Provide the [x, y] coordinate of the cell's center where the given text is located.  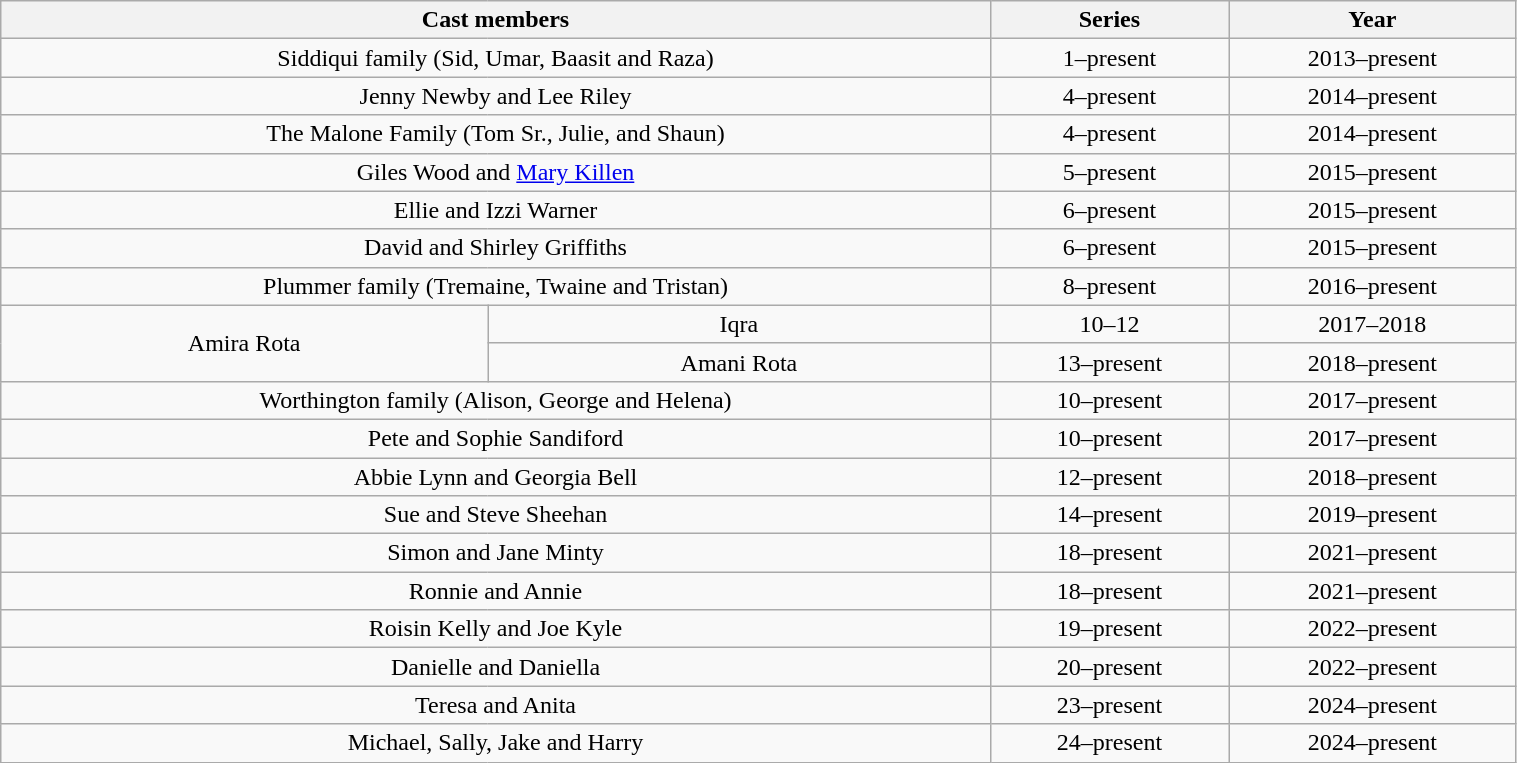
2016–present [1372, 286]
13–present [1109, 362]
Cast members [496, 20]
2017–2018 [1372, 324]
2019–present [1372, 515]
Ellie and Izzi Warner [496, 210]
12–present [1109, 477]
23–present [1109, 705]
Siddiqui family (Sid, Umar, Baasit and Raza) [496, 58]
The Malone Family (Tom Sr., Julie, and Shaun) [496, 134]
Sue and Steve Sheehan [496, 515]
Abbie Lynn and Georgia Bell [496, 477]
19–present [1109, 629]
Plummer family (Tremaine, Twaine and Tristan) [496, 286]
20–present [1109, 667]
Amani Rota [740, 362]
Series [1109, 20]
Teresa and Anita [496, 705]
Michael, Sally, Jake and Harry [496, 743]
Pete and Sophie Sandiford [496, 438]
Amira Rota [244, 343]
Worthington family (Alison, George and Helena) [496, 400]
Jenny Newby and Lee Riley [496, 96]
Year [1372, 20]
Danielle and Daniella [496, 667]
10–12 [1109, 324]
5–present [1109, 172]
Roisin Kelly and Joe Kyle [496, 629]
2013–present [1372, 58]
Giles Wood and Mary Killen [496, 172]
Ronnie and Annie [496, 591]
David and Shirley Griffiths [496, 248]
14–present [1109, 515]
24–present [1109, 743]
Simon and Jane Minty [496, 553]
1–present [1109, 58]
8–present [1109, 286]
Iqra [740, 324]
